Locate the cell with the specified text and output its (X, Y) center coordinate. 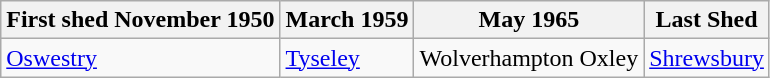
Last Shed (707, 20)
Oswestry (140, 58)
Shrewsbury (707, 58)
March 1959 (347, 20)
Wolverhampton Oxley (529, 58)
May 1965 (529, 20)
Tyseley (347, 58)
First shed November 1950 (140, 20)
